From the cell containing the given text, extract its center point as [X, Y] coordinate. 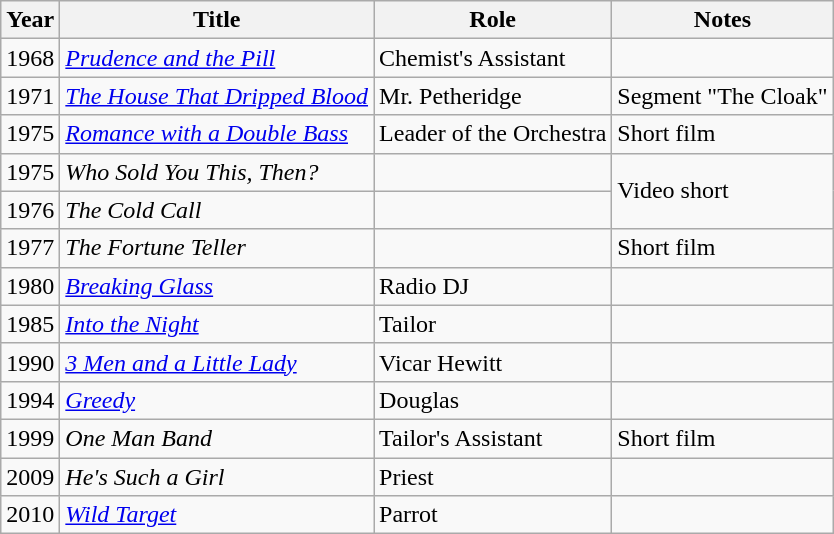
The Fortune Teller [217, 248]
Vicar Hewitt [493, 362]
Tailor's Assistant [493, 438]
1971 [30, 96]
Breaking Glass [217, 286]
2010 [30, 515]
Video short [722, 191]
Prudence and the Pill [217, 58]
Douglas [493, 400]
3 Men and a Little Lady [217, 362]
Greedy [217, 400]
Wild Target [217, 515]
Romance with a Double Bass [217, 134]
The House That Dripped Blood [217, 96]
1976 [30, 210]
1999 [30, 438]
1980 [30, 286]
Into the Night [217, 324]
Role [493, 20]
Title [217, 20]
Leader of the Orchestra [493, 134]
1994 [30, 400]
He's Such a Girl [217, 477]
Who Sold You This, Then? [217, 172]
2009 [30, 477]
Notes [722, 20]
1985 [30, 324]
Mr. Petheridge [493, 96]
Priest [493, 477]
Chemist's Assistant [493, 58]
Parrot [493, 515]
One Man Band [217, 438]
1977 [30, 248]
1968 [30, 58]
Tailor [493, 324]
Segment "The Cloak" [722, 96]
The Cold Call [217, 210]
Radio DJ [493, 286]
Year [30, 20]
1990 [30, 362]
